For the text-containing cell, return its midpoint in [x, y] coordinate format. 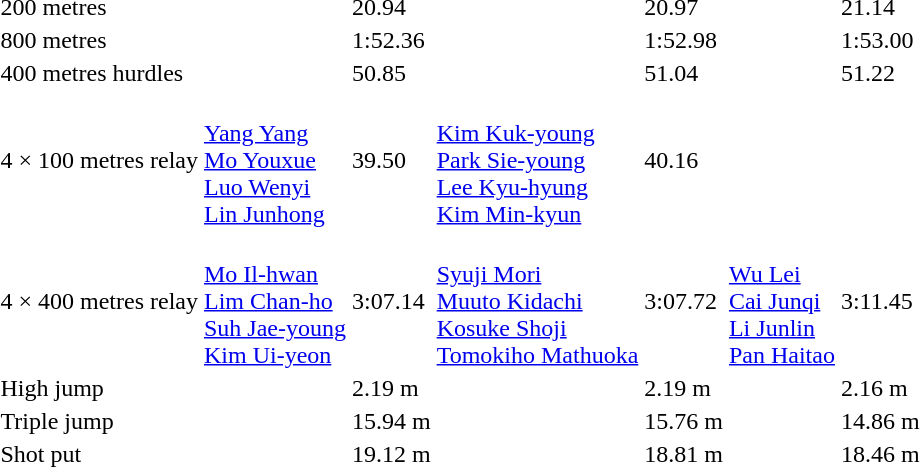
Mo Il-hwanLim Chan-hoSuh Jae-youngKim Ui-yeon [274, 301]
15.76 m [684, 421]
39.50 [391, 160]
40.16 [684, 160]
3:07.14 [391, 301]
3:07.72 [684, 301]
Wu LeiCai JunqiLi JunlinPan Haitao [782, 301]
Syuji MoriMuuto KidachiKosuke ShojiTomokiho Mathuoka [538, 301]
Yang YangMo YouxueLuo WenyiLin Junhong [274, 160]
1:52.36 [391, 40]
50.85 [391, 73]
1:52.98 [684, 40]
Kim Kuk-youngPark Sie-youngLee Kyu-hyungKim Min-kyun [538, 160]
51.04 [684, 73]
15.94 m [391, 421]
